Find where the given text appears and provide that cell's center as [x, y] coordinate. 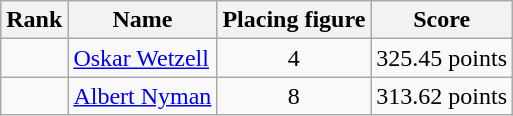
313.62 points [442, 96]
Rank [34, 20]
8 [294, 96]
Placing figure [294, 20]
Score [442, 20]
Albert Nyman [142, 96]
Oskar Wetzell [142, 58]
325.45 points [442, 58]
4 [294, 58]
Name [142, 20]
